Return the [X, Y] coordinate for the center point of the cell that contains the specified text.  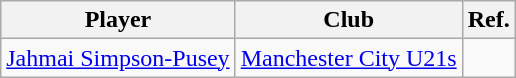
Jahmai Simpson-Pusey [118, 58]
Player [118, 20]
Manchester City U21s [348, 58]
Ref. [488, 20]
Club [348, 20]
